Output the (X, Y) coordinate of the center of the cell containing the given text.  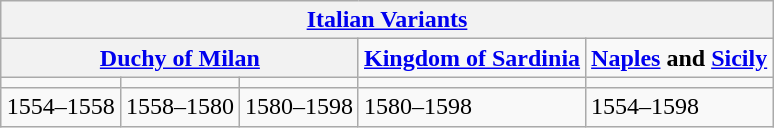
Naples and Sicily (680, 58)
Kingdom of Sardinia (472, 58)
Italian Variants (386, 20)
Duchy of Milan (180, 58)
1554–1598 (680, 107)
1558–1580 (180, 107)
1554–1558 (60, 107)
